Capture the cell that displays the provided text and extract its [x, y] central coordinate. 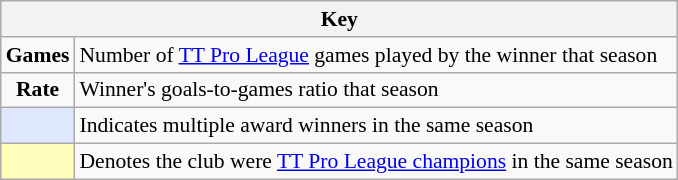
Games [38, 55]
Key [340, 19]
Winner's goals-to-games ratio that season [376, 90]
Indicates multiple award winners in the same season [376, 126]
Denotes the club were TT Pro League champions in the same season [376, 162]
Rate [38, 90]
Number of TT Pro League games played by the winner that season [376, 55]
